Locate the cell with the specified text and output its (X, Y) center coordinate. 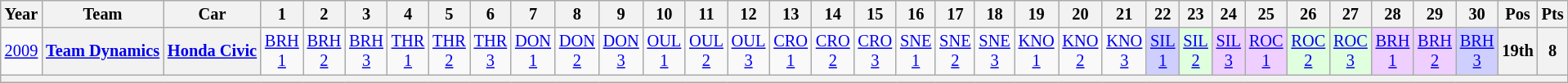
Pts (1553, 14)
CRO1 (791, 51)
SIL3 (1229, 51)
SIL1 (1163, 51)
KNO1 (1037, 51)
ROC2 (1308, 51)
Team (103, 14)
15 (876, 14)
21 (1124, 14)
Honda Civic (213, 51)
OUL3 (749, 51)
18 (994, 14)
SNE3 (994, 51)
10 (665, 14)
11 (706, 14)
27 (1351, 14)
OUL1 (665, 51)
22 (1163, 14)
Year (21, 14)
CRO2 (833, 51)
14 (833, 14)
6 (491, 14)
THR2 (449, 51)
OUL2 (706, 51)
SNE2 (955, 51)
2009 (21, 51)
THR3 (491, 51)
Team Dynamics (103, 51)
Pos (1517, 14)
3 (366, 14)
20 (1080, 14)
THR1 (408, 51)
23 (1195, 14)
Car (213, 14)
28 (1393, 14)
19th (1517, 51)
4 (408, 14)
SNE1 (916, 51)
7 (533, 14)
25 (1266, 14)
ROC3 (1351, 51)
12 (749, 14)
24 (1229, 14)
DON3 (621, 51)
DON1 (533, 51)
ROC1 (1266, 51)
17 (955, 14)
DON2 (577, 51)
KNO3 (1124, 51)
1 (282, 14)
SIL2 (1195, 51)
KNO2 (1080, 51)
13 (791, 14)
26 (1308, 14)
5 (449, 14)
16 (916, 14)
29 (1435, 14)
CRO3 (876, 51)
2 (325, 14)
19 (1037, 14)
30 (1477, 14)
9 (621, 14)
